From the cell containing the given text, extract its center point as [x, y] coordinate. 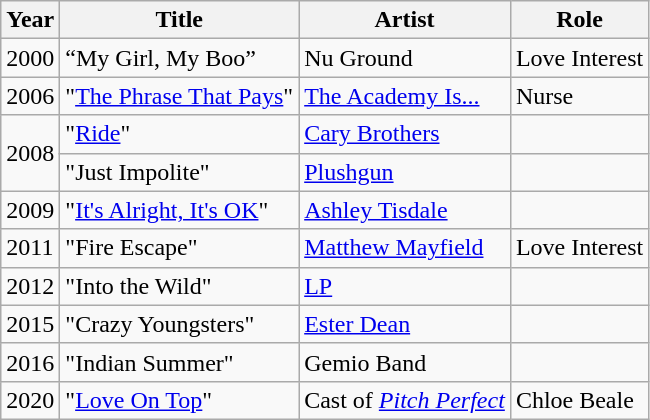
Gemio Band [405, 362]
2015 [30, 324]
"It's Alright, It's OK" [180, 210]
Nu Ground [405, 58]
2012 [30, 286]
Cast of Pitch Perfect [405, 400]
Ester Dean [405, 324]
"Crazy Youngsters" [180, 324]
2016 [30, 362]
"The Phrase That Pays" [180, 96]
Plushgun [405, 172]
LP [405, 286]
"Ride" [180, 134]
"Into the Wild" [180, 286]
Chloe Beale [579, 400]
Role [579, 20]
Year [30, 20]
2011 [30, 248]
"Just Impolite" [180, 172]
Artist [405, 20]
Cary Brothers [405, 134]
Matthew Mayfield [405, 248]
"Indian Summer" [180, 362]
"Fire Escape" [180, 248]
2009 [30, 210]
The Academy Is... [405, 96]
Nurse [579, 96]
Ashley Tisdale [405, 210]
“My Girl, My Boo” [180, 58]
2008 [30, 153]
Title [180, 20]
"Love On Top" [180, 400]
2020 [30, 400]
2006 [30, 96]
2000 [30, 58]
